Extract the [x, y] coordinate from the center of the cell holding the provided text.  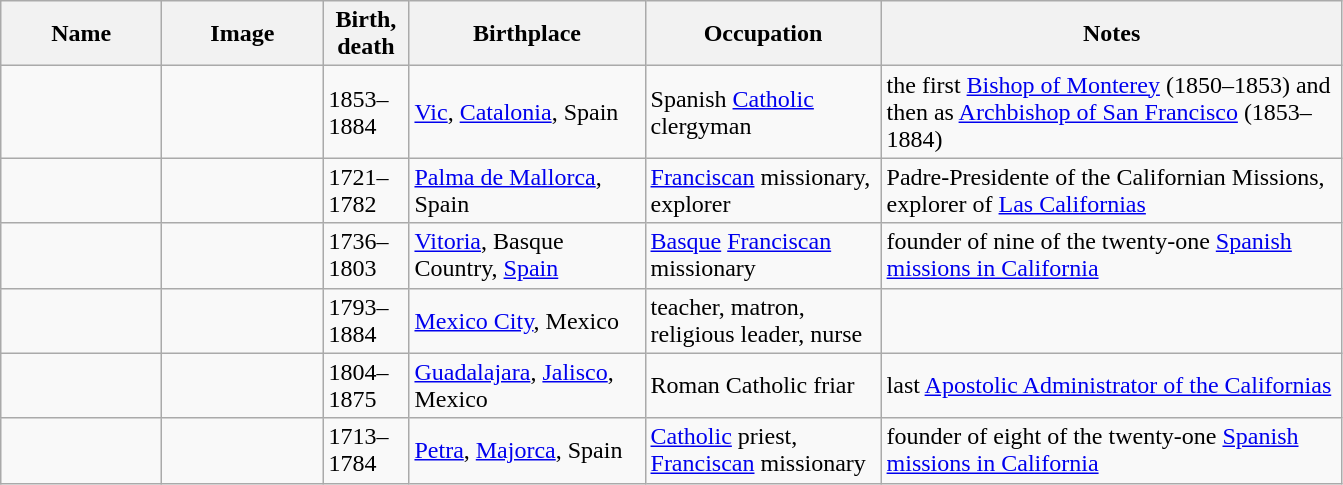
Catholic priest, Franciscan missionary [763, 450]
Vic, Catalonia, Spain [527, 112]
Image [242, 34]
1853–1884 [366, 112]
Franciscan missionary, explorer [763, 190]
Notes [1112, 34]
1721–1782 [366, 190]
1736–1803 [366, 256]
1793–1884 [366, 320]
Birthplace [527, 34]
teacher, matron, religious leader, nurse [763, 320]
Roman Catholic friar [763, 386]
Petra, Majorca, Spain [527, 450]
the first Bishop of Monterey (1850–1853) and then as Archbishop of San Francisco (1853–1884) [1112, 112]
Guadalajara, Jalisco, Mexico [527, 386]
Birth, death [366, 34]
Mexico City, Mexico [527, 320]
founder of nine of the twenty-one Spanish missions in California [1112, 256]
1804–1875 [366, 386]
Palma de Mallorca, Spain [527, 190]
Basque Franciscan missionary [763, 256]
Spanish Catholic clergyman [763, 112]
Padre-Presidente of the Californian Missions, explorer of Las Californias [1112, 190]
founder of eight of the twenty-one Spanish missions in California [1112, 450]
Occupation [763, 34]
Vitoria, Basque Country, Spain [527, 256]
last Apostolic Administrator of the Californias [1112, 386]
1713–1784 [366, 450]
Name [82, 34]
